Detect which cell encompasses the target text, then output its [x, y] center coordinate. 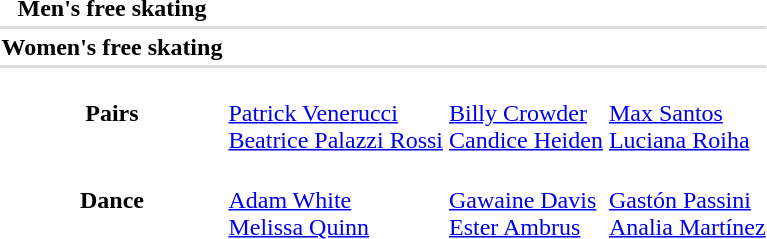
Patrick VenerucciBeatrice Palazzi Rossi [336, 113]
Women's free skating [112, 47]
Max SantosLuciana Roiha [687, 113]
Billy CrowderCandice Heiden [526, 113]
Pairs [112, 113]
